For the text-containing cell, return its midpoint in (x, y) coordinate format. 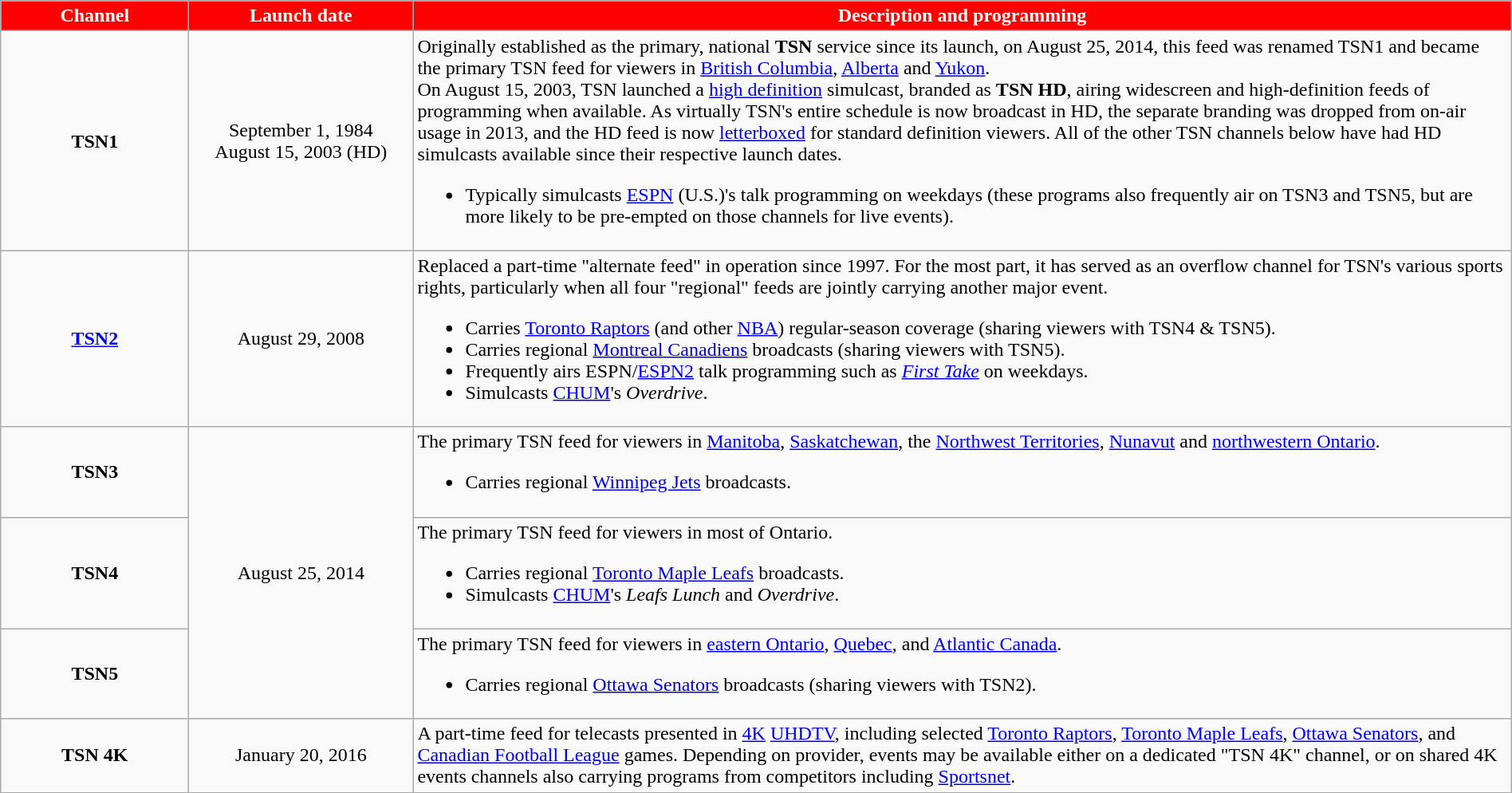
TSN1 (95, 140)
Channel (95, 16)
TSN 4K (95, 756)
Launch date (301, 16)
August 25, 2014 (301, 573)
September 1, 1984 August 15, 2003 (HD) (301, 140)
Description and programming (962, 16)
January 20, 2016 (301, 756)
The primary TSN feed for viewers in most of Ontario.Carries regional Toronto Maple Leafs broadcasts.Simulcasts CHUM's Leafs Lunch and Overdrive. (962, 573)
TSN5 (95, 673)
August 29, 2008 (301, 338)
TSN2 (95, 338)
TSN3 (95, 472)
TSN4 (95, 573)
